Locate the cell with the specified text and output its [X, Y] center coordinate. 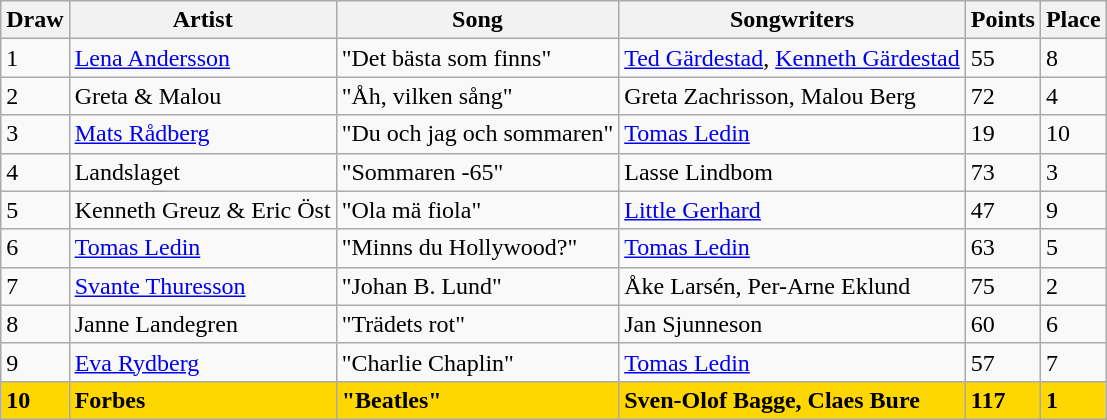
"Johan B. Lund" [478, 286]
Landslaget [202, 172]
Jan Sjunneson [792, 324]
Lena Andersson [202, 58]
Åke Larsén, Per-Arne Eklund [792, 286]
Points [1002, 20]
Songwriters [792, 20]
Song [478, 20]
"Beatles" [478, 400]
117 [1002, 400]
"Minns du Hollywood?" [478, 248]
63 [1002, 248]
73 [1002, 172]
Lasse Lindbom [792, 172]
Mats Rådberg [202, 134]
Place [1073, 20]
57 [1002, 362]
"Du och jag och sommaren" [478, 134]
"Charlie Chaplin" [478, 362]
75 [1002, 286]
"Det bästa som finns" [478, 58]
Little Gerhard [792, 210]
Janne Landegren [202, 324]
Eva Rydberg [202, 362]
Greta & Malou [202, 96]
"Trädets rot" [478, 324]
"Ola mä fiola" [478, 210]
"Sommaren -65" [478, 172]
47 [1002, 210]
Svante Thuresson [202, 286]
Sven-Olof Bagge, Claes Bure [792, 400]
Forbes [202, 400]
Greta Zachrisson, Malou Berg [792, 96]
Kenneth Greuz & Eric Öst [202, 210]
Ted Gärdestad, Kenneth Gärdestad [792, 58]
19 [1002, 134]
Draw [35, 20]
Artist [202, 20]
"Åh, vilken sång" [478, 96]
60 [1002, 324]
72 [1002, 96]
55 [1002, 58]
